Output the [x, y] coordinate of the center of the cell containing the given text.  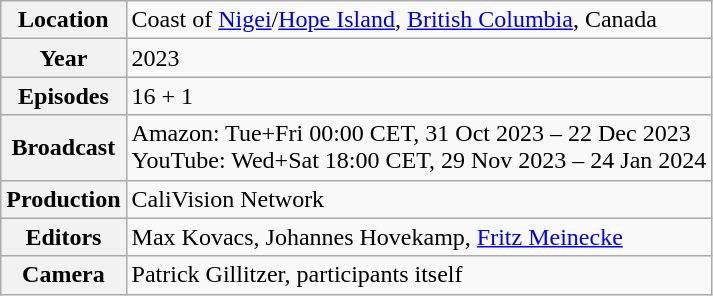
Episodes [64, 96]
Year [64, 58]
16 + 1 [419, 96]
Coast of Nigei/Hope Island, British Columbia, Canada [419, 20]
Amazon: Tue+Fri 00:00 CET, 31 Oct 2023 – 22 Dec 2023YouTube: Wed+Sat 18:00 CET, 29 Nov 2023 – 24 Jan 2024 [419, 148]
Production [64, 199]
Broadcast [64, 148]
Editors [64, 237]
Camera [64, 275]
Max Kovacs, Johannes Hovekamp, Fritz Meinecke [419, 237]
Location [64, 20]
Patrick Gillitzer, participants itself [419, 275]
2023 [419, 58]
CaliVision Network [419, 199]
